Determine the [X, Y] coordinate at the center of the cell enclosing the given text.  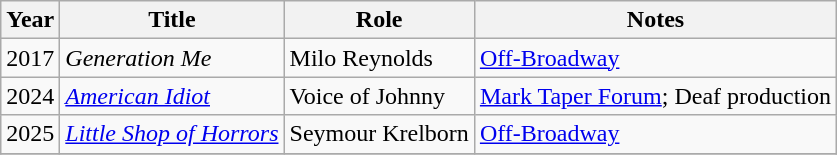
American Idiot [172, 96]
Milo Reynolds [379, 58]
Mark Taper Forum; Deaf production [655, 96]
Seymour Krelborn [379, 134]
Year [30, 20]
Notes [655, 20]
Role [379, 20]
Little Shop of Horrors [172, 134]
2024 [30, 96]
2017 [30, 58]
2025 [30, 134]
Generation Me [172, 58]
Voice of Johnny [379, 96]
Title [172, 20]
